Search for the cell housing the specified text and yield its [x, y] center coordinate. 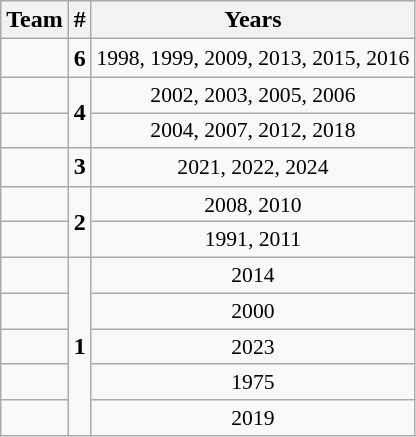
1991, 2011 [252, 240]
2008, 2010 [252, 204]
Years [252, 20]
4 [80, 112]
2002, 2003, 2005, 2006 [252, 95]
Team [35, 20]
2019 [252, 418]
2 [80, 222]
2000 [252, 311]
6 [80, 58]
2021, 2022, 2024 [252, 167]
3 [80, 167]
2014 [252, 275]
1975 [252, 382]
1 [80, 346]
# [80, 20]
1998, 1999, 2009, 2013, 2015, 2016 [252, 58]
2023 [252, 347]
2004, 2007, 2012, 2018 [252, 130]
